Scan for the cell matching the given text and deliver its (X, Y) coordinate at center. 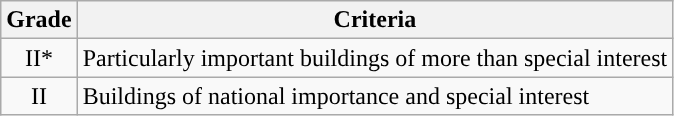
Buildings of national importance and special interest (375, 96)
II* (39, 58)
Criteria (375, 20)
Grade (39, 20)
Particularly important buildings of more than special interest (375, 58)
II (39, 96)
